For the text-containing cell, return its midpoint in [x, y] coordinate format. 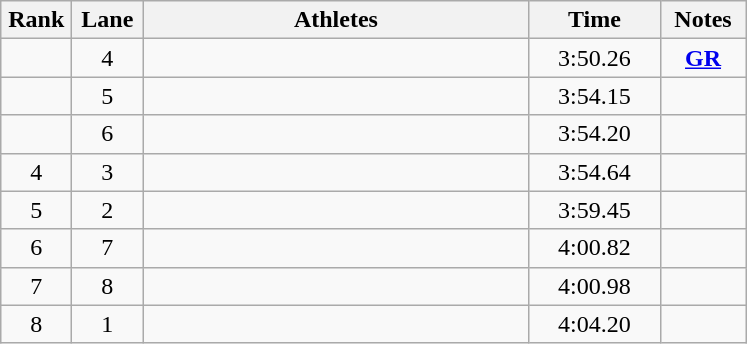
4:00.82 [594, 248]
2 [108, 210]
Notes [703, 20]
3:50.26 [594, 58]
3:54.64 [594, 172]
GR [703, 58]
3 [108, 172]
Lane [108, 20]
3:59.45 [594, 210]
4:00.98 [594, 286]
1 [108, 324]
Time [594, 20]
3:54.15 [594, 96]
4:04.20 [594, 324]
Athletes [336, 20]
Rank [36, 20]
3:54.20 [594, 134]
